Return [x, y] of the center of cell containing provided text 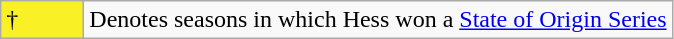
† [42, 20]
Denotes seasons in which Hess won a State of Origin Series [378, 20]
